Pinpoint the cell where the given text exists, returning its (X, Y) midpoint coordinate. 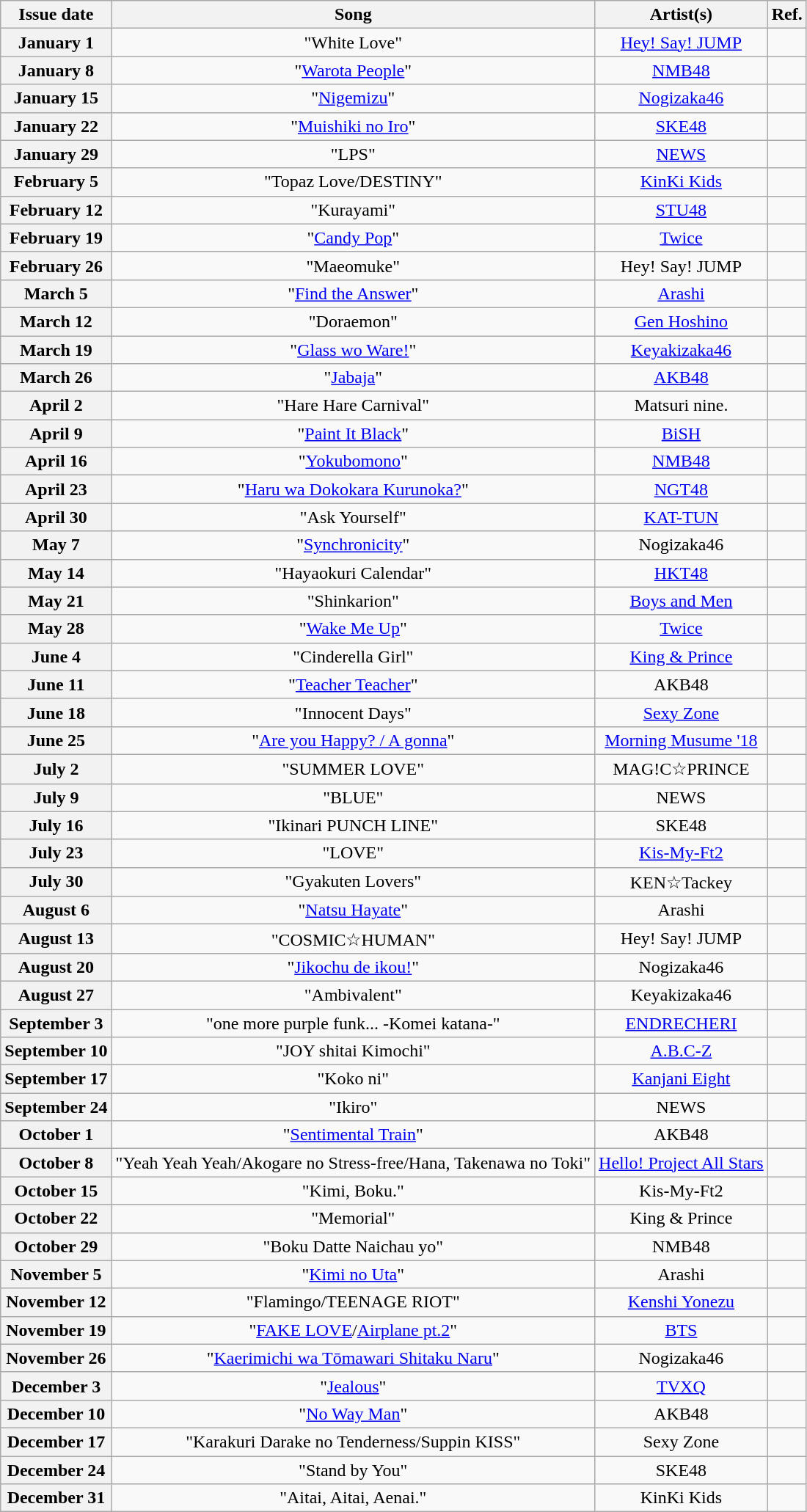
August 6 (56, 910)
"Yeah Yeah Yeah/Akogare no Stress-free/Hana, Takenawa no Toki" (354, 1163)
October 22 (56, 1219)
February 26 (56, 266)
ENDRECHERI (682, 1023)
"Haru wa Dokokara Kurunoka?" (354, 489)
"Boku Datte Naichau yo" (354, 1246)
"Synchronicity" (354, 545)
"Jealous" (354, 1386)
July 9 (56, 797)
January 29 (56, 154)
"Memorial" (354, 1219)
"Glass wo Ware!" (354, 350)
Issue date (56, 15)
HKT48 (682, 573)
NGT48 (682, 489)
March 5 (56, 293)
TVXQ (682, 1386)
"Natsu Hayate" (354, 910)
May 21 (56, 601)
Gen Hoshino (682, 321)
"Aitai, Aitai, Aenai." (354, 1498)
"SUMMER LOVE" (354, 769)
"Innocent Days" (354, 712)
"Kimi no Uta" (354, 1274)
September 24 (56, 1107)
August 20 (56, 967)
"Are you Happy? / A gonna" (354, 740)
September 3 (56, 1023)
"LPS" (354, 154)
"Ambivalent" (354, 995)
February 12 (56, 210)
November 26 (56, 1358)
December 10 (56, 1414)
November 19 (56, 1330)
September 17 (56, 1079)
January 22 (56, 126)
March 19 (56, 350)
"Hare Hare Carnival" (354, 406)
June 18 (56, 712)
October 8 (56, 1163)
July 30 (56, 882)
"FAKE LOVE/Airplane pt.2" (354, 1330)
"Teacher Teacher" (354, 684)
"Ask Yourself" (354, 517)
"Karakuri Darake no Tenderness/Suppin KISS" (354, 1442)
"Warota People" (354, 70)
September 10 (56, 1051)
Hello! Project All Stars (682, 1163)
"Shinkarion" (354, 601)
"BLUE" (354, 797)
"Hayaokuri Calendar" (354, 573)
"Doraemon" (354, 321)
"White Love" (354, 43)
May 14 (56, 573)
"Ikinari PUNCH LINE" (354, 825)
Kenshi Yonezu (682, 1302)
"Jikochu de ikou!" (354, 967)
April 16 (56, 461)
KEN☆Tackey (682, 882)
June 11 (56, 684)
February 19 (56, 238)
KAT-TUN (682, 517)
December 3 (56, 1386)
A.B.C-Z (682, 1051)
Artist(s) (682, 15)
April 30 (56, 517)
BTS (682, 1330)
December 24 (56, 1469)
Kanjani Eight (682, 1079)
"Ikiro" (354, 1107)
"JOY shitai Kimochi" (354, 1051)
"Kurayami" (354, 210)
Song (354, 15)
"Paint It Black" (354, 434)
March 26 (56, 378)
April 9 (56, 434)
May 28 (56, 629)
"Flamingo/TEENAGE RIOT" (354, 1302)
"one more purple funk... -Komei katana-" (354, 1023)
"COSMIC☆HUMAN" (354, 939)
"Stand by You" (354, 1469)
October 29 (56, 1246)
December 31 (56, 1498)
November 12 (56, 1302)
"Jabaja" (354, 378)
STU48 (682, 210)
April 23 (56, 489)
"Gyakuten Lovers" (354, 882)
April 2 (56, 406)
July 2 (56, 769)
BiSH (682, 434)
"LOVE" (354, 853)
January 1 (56, 43)
October 1 (56, 1135)
"No Way Man" (354, 1414)
May 7 (56, 545)
"Maeomuke" (354, 266)
"Cinderella Girl" (354, 657)
July 23 (56, 853)
November 5 (56, 1274)
"Find the Answer" (354, 293)
"Sentimental Train" (354, 1135)
January 8 (56, 70)
March 12 (56, 321)
"Muishiki no Iro" (354, 126)
February 5 (56, 182)
June 4 (56, 657)
"Nigemizu" (354, 98)
June 25 (56, 740)
July 16 (56, 825)
December 17 (56, 1442)
October 15 (56, 1191)
"Wake Me Up" (354, 629)
"Topaz Love/DESTINY" (354, 182)
"Kimi, Boku." (354, 1191)
Ref. (786, 15)
January 15 (56, 98)
August 27 (56, 995)
MAG!C☆PRINCE (682, 769)
Matsuri nine. (682, 406)
Boys and Men (682, 601)
August 13 (56, 939)
"Koko ni" (354, 1079)
"Candy Pop" (354, 238)
Morning Musume '18 (682, 740)
"Yokubomono" (354, 461)
"Kaerimichi wa Tōmawari Shitaku Naru" (354, 1358)
